Capture the cell that displays the provided text and extract its [X, Y] central coordinate. 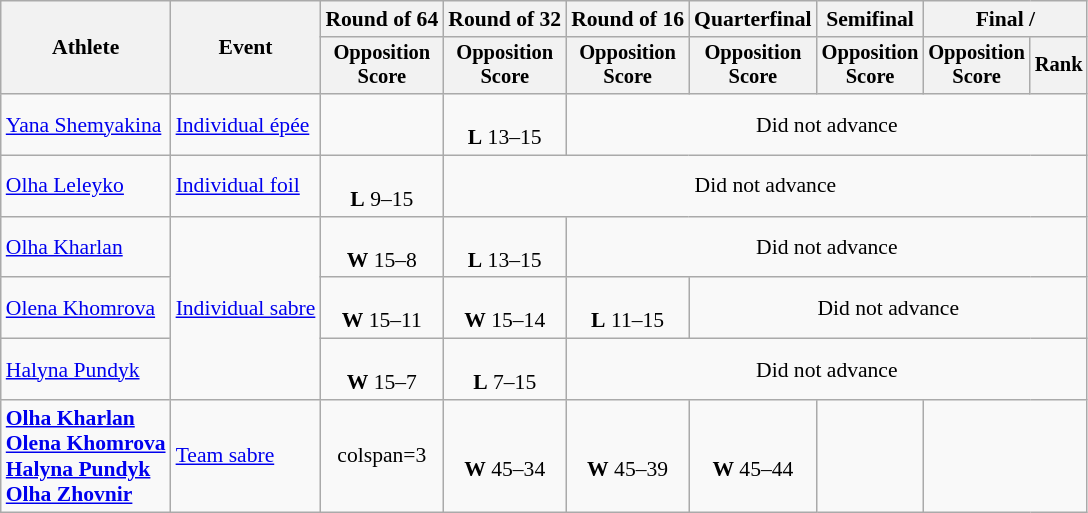
Halyna Pundyk [86, 370]
L 9–15 [382, 186]
Round of 64 [382, 19]
Olha Kharlan [86, 248]
Athlete [86, 48]
W 15–11 [382, 308]
W 15–8 [382, 248]
L 11–15 [628, 308]
W 45–34 [504, 456]
W 45–44 [753, 456]
Team sabre [246, 456]
Olena Khomrova [86, 308]
Individual foil [246, 186]
Individual épée [246, 124]
Individual sabre [246, 308]
Quarterfinal [753, 19]
W 45–39 [628, 456]
L 7–15 [504, 370]
Final / [1005, 19]
Round of 32 [504, 19]
Yana Shemyakina [86, 124]
colspan=3 [382, 456]
W 15–7 [382, 370]
W 15–14 [504, 308]
Olha KharlanOlena KhomrovaHalyna PundykOlha Zhovnir [86, 456]
Olha Leleyko [86, 186]
Rank [1059, 66]
Round of 16 [628, 19]
Event [246, 48]
Semifinal [870, 19]
